Identify which cell holds the provided text, then report its [x, y] central coordinate. 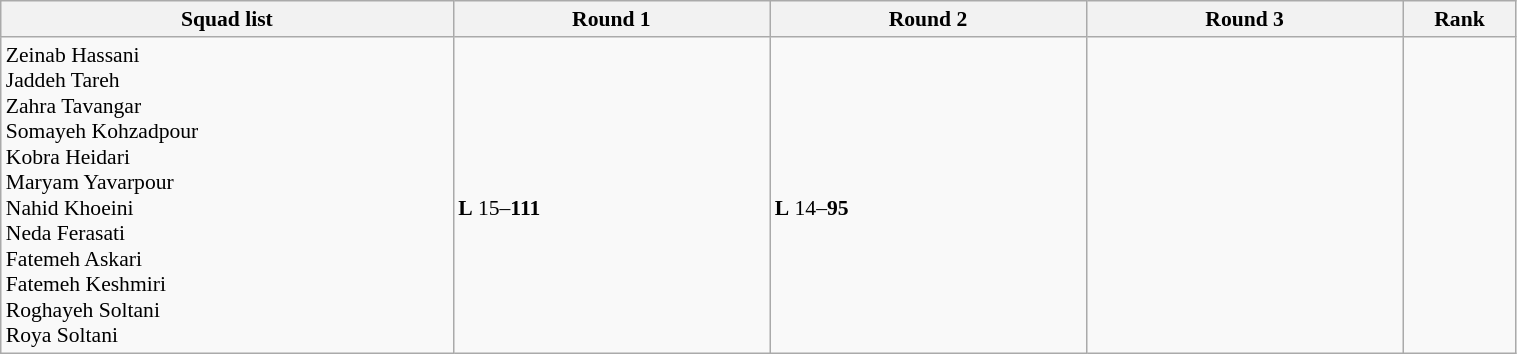
Squad list [227, 19]
L 14–95 [928, 195]
Round 2 [928, 19]
Round 1 [612, 19]
Rank [1460, 19]
Round 3 [1244, 19]
L 15–111 [612, 195]
